Return the [X, Y] coordinate for the center point of the cell that contains the specified text.  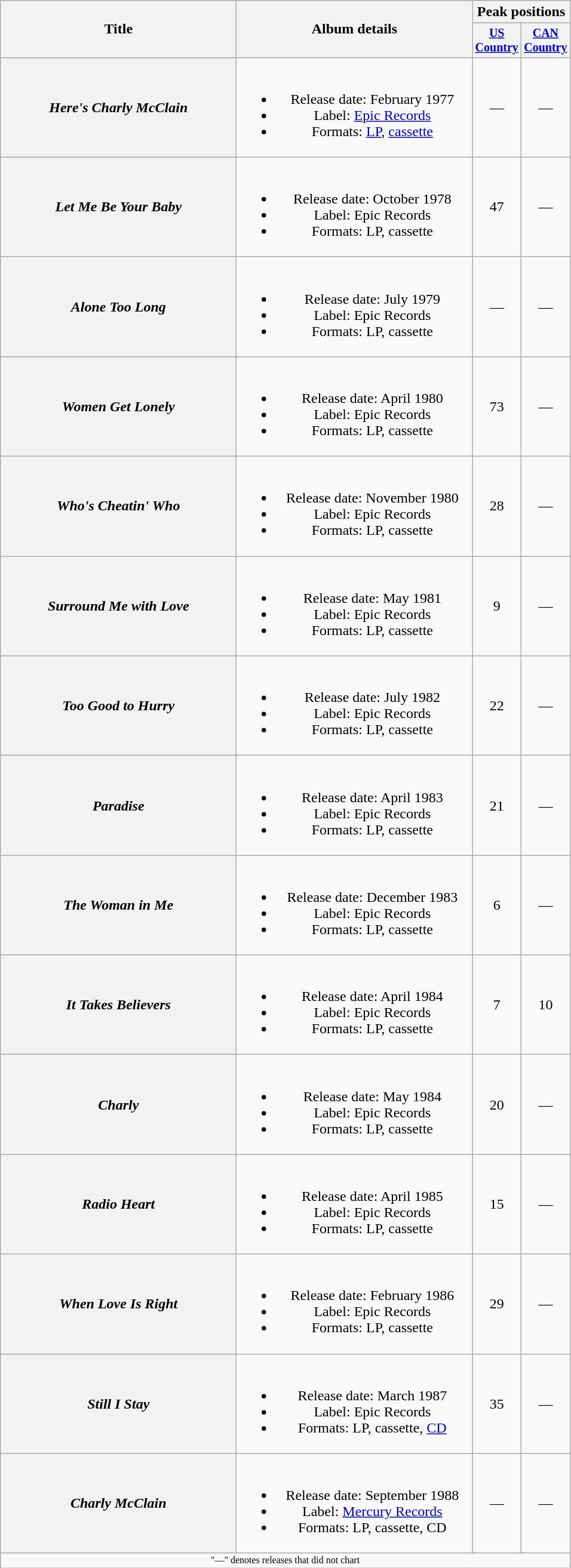
Release date: November 1980Label: Epic RecordsFormats: LP, cassette [355, 506]
15 [497, 1205]
Women Get Lonely [118, 406]
Release date: April 1985Label: Epic RecordsFormats: LP, cassette [355, 1205]
7 [497, 1005]
10 [546, 1005]
Release date: May 1981Label: Epic RecordsFormats: LP, cassette [355, 606]
29 [497, 1304]
Charly [118, 1104]
Release date: April 1983Label: Epic RecordsFormats: LP, cassette [355, 806]
Charly McClain [118, 1503]
Release date: April 1980Label: Epic RecordsFormats: LP, cassette [355, 406]
Release date: February 1977Label: Epic RecordsFormats: LP, cassette [355, 107]
Here's Charly McClain [118, 107]
The Woman in Me [118, 905]
9 [497, 606]
21 [497, 806]
Let Me Be Your Baby [118, 207]
Alone Too Long [118, 307]
Title [118, 29]
Release date: December 1983Label: Epic RecordsFormats: LP, cassette [355, 905]
6 [497, 905]
20 [497, 1104]
28 [497, 506]
Album details [355, 29]
Surround Me with Love [118, 606]
Release date: March 1987Label: Epic RecordsFormats: LP, cassette, CD [355, 1404]
35 [497, 1404]
Peak positions [521, 12]
It Takes Believers [118, 1005]
Too Good to Hurry [118, 706]
Release date: July 1979Label: Epic RecordsFormats: LP, cassette [355, 307]
CAN Country [546, 41]
Release date: July 1982Label: Epic RecordsFormats: LP, cassette [355, 706]
Still I Stay [118, 1404]
US Country [497, 41]
22 [497, 706]
Release date: April 1984Label: Epic RecordsFormats: LP, cassette [355, 1005]
47 [497, 207]
Release date: September 1988Label: Mercury RecordsFormats: LP, cassette, CD [355, 1503]
Release date: May 1984Label: Epic RecordsFormats: LP, cassette [355, 1104]
"—" denotes releases that did not chart [285, 1560]
Release date: February 1986Label: Epic RecordsFormats: LP, cassette [355, 1304]
Release date: October 1978Label: Epic RecordsFormats: LP, cassette [355, 207]
73 [497, 406]
Radio Heart [118, 1205]
When Love Is Right [118, 1304]
Paradise [118, 806]
Who's Cheatin' Who [118, 506]
